Search for the cell housing the specified text and yield its [x, y] center coordinate. 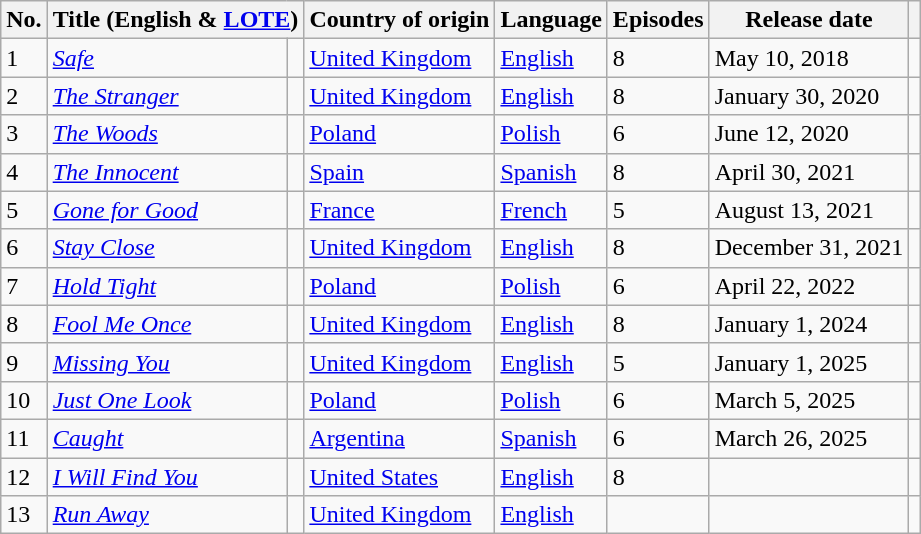
March 5, 2025 [809, 400]
Missing You [167, 362]
Spain [400, 172]
2 [24, 96]
9 [24, 362]
March 26, 2025 [809, 438]
4 [24, 172]
11 [24, 438]
June 12, 2020 [809, 134]
1 [24, 58]
3 [24, 134]
French [551, 210]
Gone for Good [167, 210]
United States [400, 477]
The Stranger [167, 96]
Stay Close [167, 248]
Episodes [658, 20]
January 1, 2025 [809, 362]
Safe [167, 58]
December 31, 2021 [809, 248]
Caught [167, 438]
Language [551, 20]
13 [24, 515]
April 30, 2021 [809, 172]
Fool Me Once [167, 324]
Hold Tight [167, 286]
Argentina [400, 438]
No. [24, 20]
10 [24, 400]
April 22, 2022 [809, 286]
I Will Find You [167, 477]
January 30, 2020 [809, 96]
Release date [809, 20]
May 10, 2018 [809, 58]
12 [24, 477]
France [400, 210]
The Innocent [167, 172]
Country of origin [400, 20]
Just One Look [167, 400]
August 13, 2021 [809, 210]
The Woods [167, 134]
Run Away [167, 515]
7 [24, 286]
Title (English & LOTE) [176, 20]
January 1, 2024 [809, 324]
